Search for the cell housing the specified text and yield its (X, Y) center coordinate. 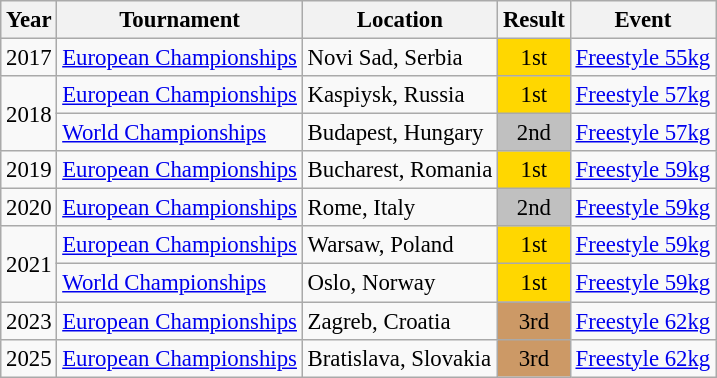
Location (400, 20)
Kaspiysk, Russia (400, 95)
Rome, Italy (400, 208)
Year (29, 20)
Bratislava, Slovakia (400, 358)
2021 (29, 264)
Zagreb, Croatia (400, 321)
Warsaw, Poland (400, 245)
Bucharest, Romania (400, 170)
2018 (29, 114)
2017 (29, 58)
2019 (29, 170)
Tournament (180, 20)
2023 (29, 321)
Oslo, Norway (400, 283)
Budapest, Hungary (400, 133)
2020 (29, 208)
Event (642, 20)
Novi Sad, Serbia (400, 58)
Freestyle 55kg (642, 58)
2025 (29, 358)
Result (534, 20)
